Search for the cell housing the specified text and yield its [X, Y] center coordinate. 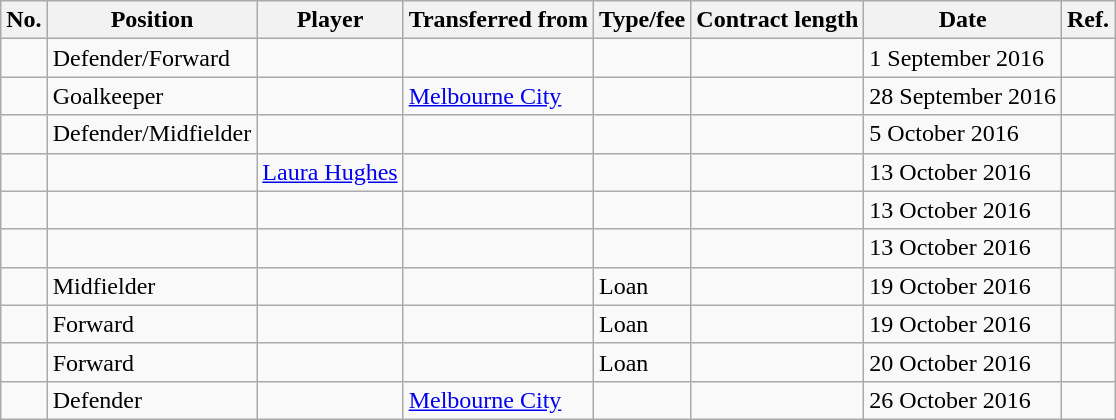
Type/fee [642, 20]
Defender/Forward [152, 58]
Midfielder [152, 286]
5 October 2016 [963, 134]
Transferred from [498, 20]
No. [24, 20]
20 October 2016 [963, 362]
28 September 2016 [963, 96]
26 October 2016 [963, 400]
Ref. [1088, 20]
Laura Hughes [330, 172]
Player [330, 20]
Defender [152, 400]
Goalkeeper [152, 96]
1 September 2016 [963, 58]
Date [963, 20]
Defender/Midfielder [152, 134]
Position [152, 20]
Contract length [778, 20]
